Detect which cell encompasses the target text, then output its (X, Y) center coordinate. 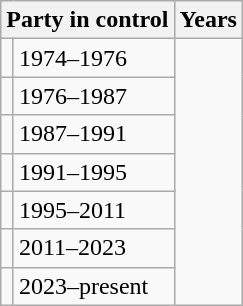
1987–1991 (94, 134)
1991–1995 (94, 172)
1974–1976 (94, 58)
Party in control (88, 20)
2011–2023 (94, 248)
1995–2011 (94, 210)
1976–1987 (94, 96)
2023–present (94, 286)
Years (208, 20)
